Capture the cell that displays the provided text and extract its (X, Y) central coordinate. 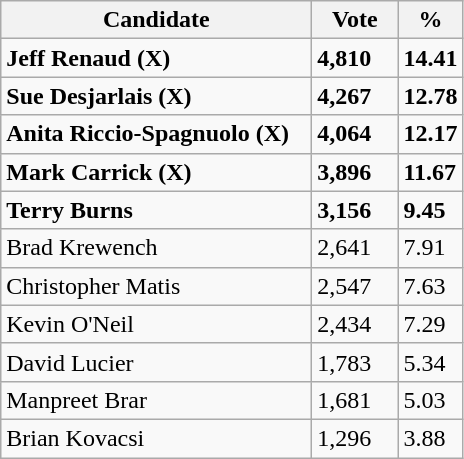
3,896 (355, 172)
3.88 (430, 438)
2,641 (355, 248)
2,547 (355, 286)
Jeff Renaud (X) (156, 58)
David Lucier (156, 362)
1,783 (355, 362)
% (430, 20)
1,681 (355, 400)
Candidate (156, 20)
1,296 (355, 438)
Sue Desjarlais (X) (156, 96)
12.78 (430, 96)
Christopher Matis (156, 286)
12.17 (430, 134)
11.67 (430, 172)
Kevin O'Neil (156, 324)
Vote (355, 20)
7.29 (430, 324)
Manpreet Brar (156, 400)
5.03 (430, 400)
3,156 (355, 210)
Mark Carrick (X) (156, 172)
Terry Burns (156, 210)
5.34 (430, 362)
14.41 (430, 58)
Brad Krewench (156, 248)
Anita Riccio-Spagnuolo (X) (156, 134)
4,267 (355, 96)
9.45 (430, 210)
7.63 (430, 286)
4,810 (355, 58)
7.91 (430, 248)
4,064 (355, 134)
2,434 (355, 324)
Brian Kovacsi (156, 438)
